Search for the cell housing the specified text and yield its (x, y) center coordinate. 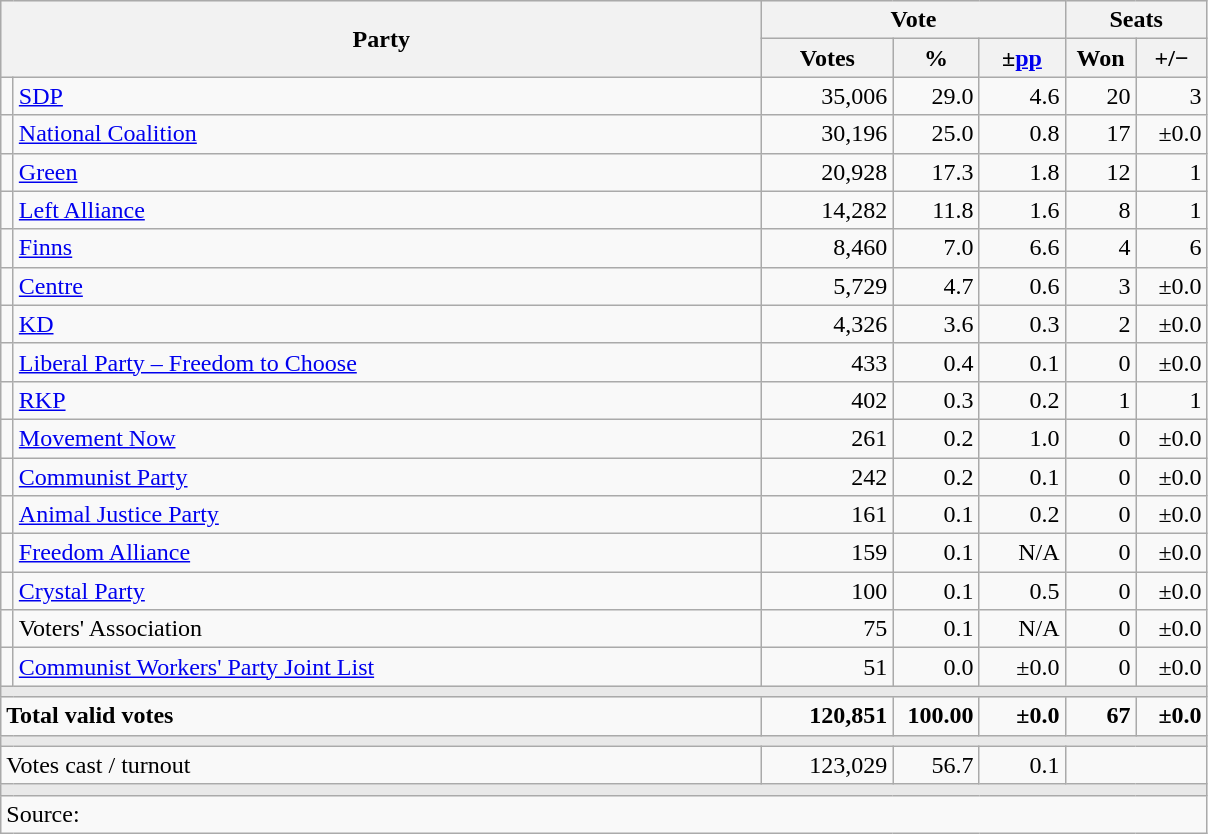
5,729 (828, 286)
20 (1100, 96)
123,029 (828, 765)
1.6 (1022, 210)
Communist Workers' Party Joint List (387, 667)
161 (828, 515)
±pp (1022, 58)
8 (1100, 210)
KD (387, 324)
6.6 (1022, 248)
8,460 (828, 248)
14,282 (828, 210)
30,196 (828, 134)
120,851 (828, 716)
4.6 (1022, 96)
Total valid votes (382, 716)
75 (828, 629)
Vote (914, 20)
Left Alliance (387, 210)
Finns (387, 248)
1.0 (1022, 438)
67 (1100, 716)
3.6 (936, 324)
+/− (1172, 58)
1.8 (1022, 172)
100.00 (936, 716)
0.8 (1022, 134)
4,326 (828, 324)
Animal Justice Party (387, 515)
Green (387, 172)
Won (1100, 58)
7.0 (936, 248)
Centre (387, 286)
Freedom Alliance (387, 553)
RKP (387, 400)
100 (828, 591)
4 (1100, 248)
11.8 (936, 210)
4.7 (936, 286)
Votes (828, 58)
SDP (387, 96)
51 (828, 667)
159 (828, 553)
12 (1100, 172)
Liberal Party – Freedom to Choose (387, 362)
20,928 (828, 172)
Movement Now (387, 438)
National Coalition (387, 134)
Communist Party (387, 477)
17 (1100, 134)
Votes cast / turnout (382, 765)
25.0 (936, 134)
242 (828, 477)
433 (828, 362)
Crystal Party (387, 591)
2 (1100, 324)
0.5 (1022, 591)
Seats (1136, 20)
Source: (604, 814)
35,006 (828, 96)
Voters' Association (387, 629)
0.4 (936, 362)
17.3 (936, 172)
402 (828, 400)
6 (1172, 248)
261 (828, 438)
0.6 (1022, 286)
56.7 (936, 765)
0.0 (936, 667)
29.0 (936, 96)
% (936, 58)
Party (382, 39)
